Find where the given text appears and provide that cell's center as [x, y] coordinate. 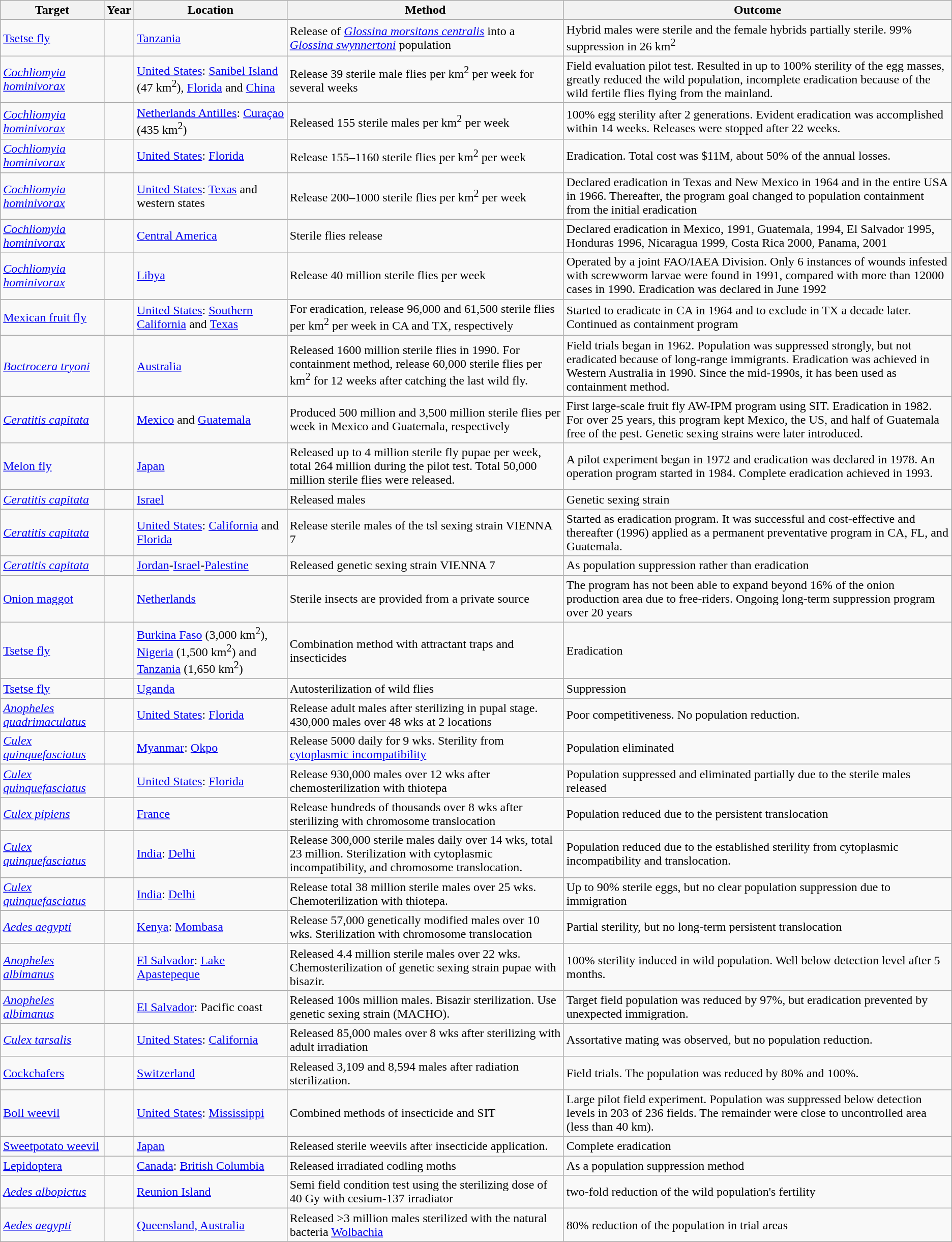
Semi field condition test using the sterilizing dose of 40 Gy with cesium-137 irradiator [425, 1192]
Netherlands Antilles: Curaçao (435 km2) [211, 121]
United States: California [211, 1040]
Release 930,000 males over 12 wks after chemosterilization with thiotepa [425, 781]
Culex pipiens [52, 814]
Target field population was reduced by 97%, but eradication prevented by unexpected immigration. [758, 1007]
El Salvador: Pacific coast [211, 1007]
Release 57,000 genetically modified males over 10 wks. Sterilization with chromosome translocation [425, 927]
El Salvador: Lake Apastepeque [211, 967]
Poor competitiveness. No population reduction. [758, 715]
Population reduced due to the established sterility from cytoplasmic incompatibility and translocation. [758, 854]
Target [52, 10]
Anopheles quadrimaculatus [52, 715]
United States: Southern California and Texas [211, 317]
Eradication [758, 650]
80% reduction of the population in trial areas [758, 1225]
Population suppressed and eliminated partially due to the sterile males released [758, 781]
Released >3 million males sterilized with the natural bacteria Wolbachia [425, 1225]
Boll weevil [52, 1113]
Release hundreds of thousands over 8 wks after sterilizing with chromosome translocation [425, 814]
Mexican fruit fly [52, 317]
Switzerland [211, 1073]
Sweetpotato weevil [52, 1146]
Release 5000 daily for 9 wks. Sterility from cytoplasmic incompatibility [425, 748]
Onion maggot [52, 599]
Released 155 sterile males per km2 per week [425, 121]
Sterile insects are provided from a private source [425, 599]
Canada: British Columbia [211, 1166]
Tanzania [211, 38]
Release 40 million sterile flies per week [425, 276]
Eradication. Total cost was $11M, about 50% of the annual losses. [758, 156]
As a population suppression method [758, 1166]
United States: Texas and western states [211, 196]
France [211, 814]
Bactrocera tryoni [52, 366]
Complete eradication [758, 1146]
Hybrid males were sterile and the female hybrids partially sterile. 99% suppression in 26 km2 [758, 38]
Sterile flies release [425, 236]
As population suppression rather than eradication [758, 566]
Field trials. The population was reduced by 80% and 100%. [758, 1073]
Israel [211, 499]
Population reduced due to the persistent translocation [758, 814]
Year [119, 10]
United States: Mississippi [211, 1113]
Location [211, 10]
Lepidoptera [52, 1166]
Autosterilization of wild flies [425, 689]
Mexico and Guatemala [211, 420]
Burkina Faso (3,000 km2), Nigeria (1,500 km2) and Tanzania (1,650 km2) [211, 650]
Release sterile males of the tsl sexing strain VIENNA 7 [425, 533]
United States: Sanibel Island (47 km2), Florida and China [211, 79]
Outcome [758, 10]
Release adult males after sterilizing in pupal stage. 430,000 males over 48 wks at 2 locations [425, 715]
Culex tarsalis [52, 1040]
Produced 500 million and 3,500 million sterile flies per week in Mexico and Guatemala, respectively [425, 420]
Released genetic sexing strain VIENNA 7 [425, 566]
Release 155–1160 sterile flies per km2 per week [425, 156]
For eradication, release 96,000 and 61,500 sterile flies per km2 per week in CA and TX, respectively [425, 317]
United States: California and Florida [211, 533]
A pilot experiment began in 1972 and eradication was declared in 1978. An operation program started in 1984. Complete eradication achieved in 1993. [758, 466]
Kenya: Mombasa [211, 927]
Released 3,109 and 8,594 males after radiation sterilization. [425, 1073]
Declared eradication in Mexico, 1991, Guatemala, 1994, El Salvador 1995, Honduras 1996, Nicaragua 1999, Costa Rica 2000, Panama, 2001 [758, 236]
Population eliminated [758, 748]
Released up to 4 million sterile fly pupae per week, total 264 million during the pilot test. Total 50,000 million sterile flies were released. [425, 466]
Released 85,000 males over 8 wks after sterilizing with adult irradiation [425, 1040]
Netherlands [211, 599]
Combined methods of insecticide and SIT [425, 1113]
two-fold reduction of the wild population's fertility [758, 1192]
Aedes albopictus [52, 1192]
Release 200–1000 sterile flies per km2 per week [425, 196]
100% egg sterility after 2 generations. Evident eradication was accomplished within 14 weeks. Releases were stopped after 22 weeks. [758, 121]
Suppression [758, 689]
Combination method with attractant traps and insecticides [425, 650]
Libya [211, 276]
Release of Glossina morsitans centralis into a Glossina swynnertoni population [425, 38]
Released males [425, 499]
Started to eradicate in CA in 1964 and to exclude in TX a decade later. Continued as containment program [758, 317]
Release total 38 million sterile males over 25 wks. Chemoterilization with thiotepa. [425, 894]
Queensland, Australia [211, 1225]
Jordan-Israel-Palestine [211, 566]
Released irradiated codling moths [425, 1166]
Release 300,000 sterile males daily over 14 wks, total 23 million. Sterilization with cytoplasmic incompatibility, and chromosome translocation. [425, 854]
Assortative mating was observed, but no population reduction. [758, 1040]
Melon fly [52, 466]
Released sterile weevils after insecticide application. [425, 1146]
Uganda [211, 689]
Released 100s million males. Bisazir sterilization. Use genetic sexing strain (MACHO). [425, 1007]
Cockchafers [52, 1073]
Up to 90% sterile eggs, but no clear population suppression due to immigration [758, 894]
Genetic sexing strain [758, 499]
Release 39 sterile male flies per km2 per week for several weeks [425, 79]
Reunion Island [211, 1192]
Australia [211, 366]
100% sterility induced in wild population. Well below detection level after 5 months. [758, 967]
Central America [211, 236]
Method [425, 10]
Myanmar: Okpo [211, 748]
Partial sterility, but no long-term persistent translocation [758, 927]
Released 4.4 million sterile males over 22 wks. Chemosterilization of genetic sexing strain pupae with bisazir. [425, 967]
